Locate the cell with the specified text and output its (X, Y) center coordinate. 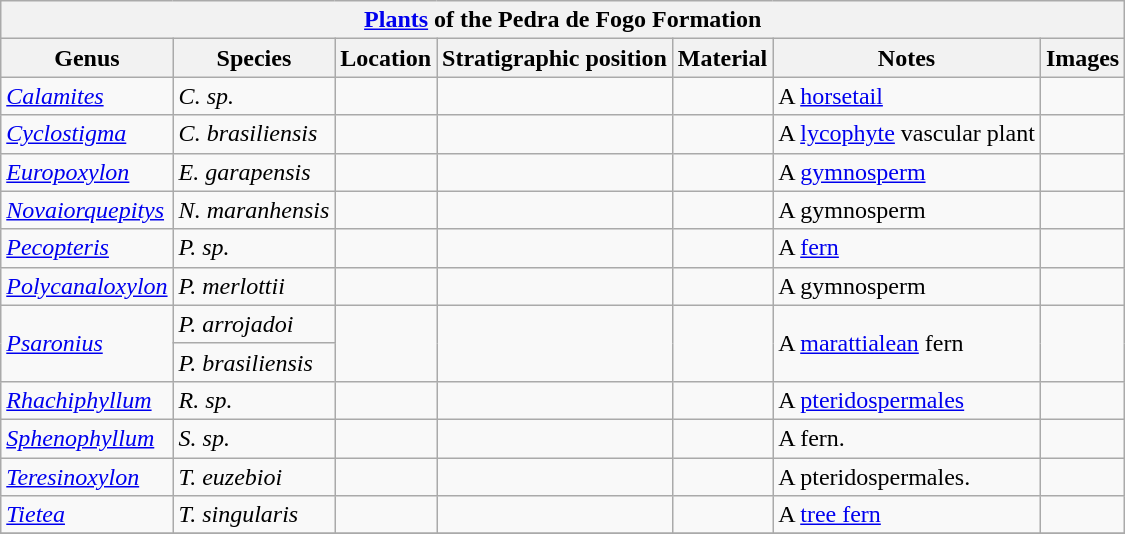
A fern. (907, 438)
A tree fern (907, 515)
Sphenophyllum (87, 438)
A fern (907, 248)
Psaronius (87, 343)
A marattialean fern (907, 343)
Genus (87, 58)
Tietea (87, 515)
Plants of the Pedra de Fogo Formation (563, 20)
R. sp. (254, 400)
Europoxylon (87, 172)
P. sp. (254, 248)
A pteridospermales (907, 400)
A pteridospermales. (907, 477)
Location (386, 58)
P. arrojadoi (254, 324)
Images (1082, 58)
N. maranhensis (254, 210)
P. merlottii (254, 286)
T. singularis (254, 515)
Rhachiphyllum (87, 400)
Calamites (87, 96)
Novaiorquepitys (87, 210)
Polycanaloxylon (87, 286)
E. garapensis (254, 172)
Stratigraphic position (555, 58)
A lycophyte vascular plant (907, 134)
T. euzebioi (254, 477)
A horsetail (907, 96)
S. sp. (254, 438)
Pecopteris (87, 248)
Species (254, 58)
Notes (907, 58)
C. brasiliensis (254, 134)
P. brasiliensis (254, 362)
Teresinoxylon (87, 477)
Cyclostigma (87, 134)
C. sp. (254, 96)
Material (722, 58)
